Output the (X, Y) coordinate of the center of the cell containing the given text.  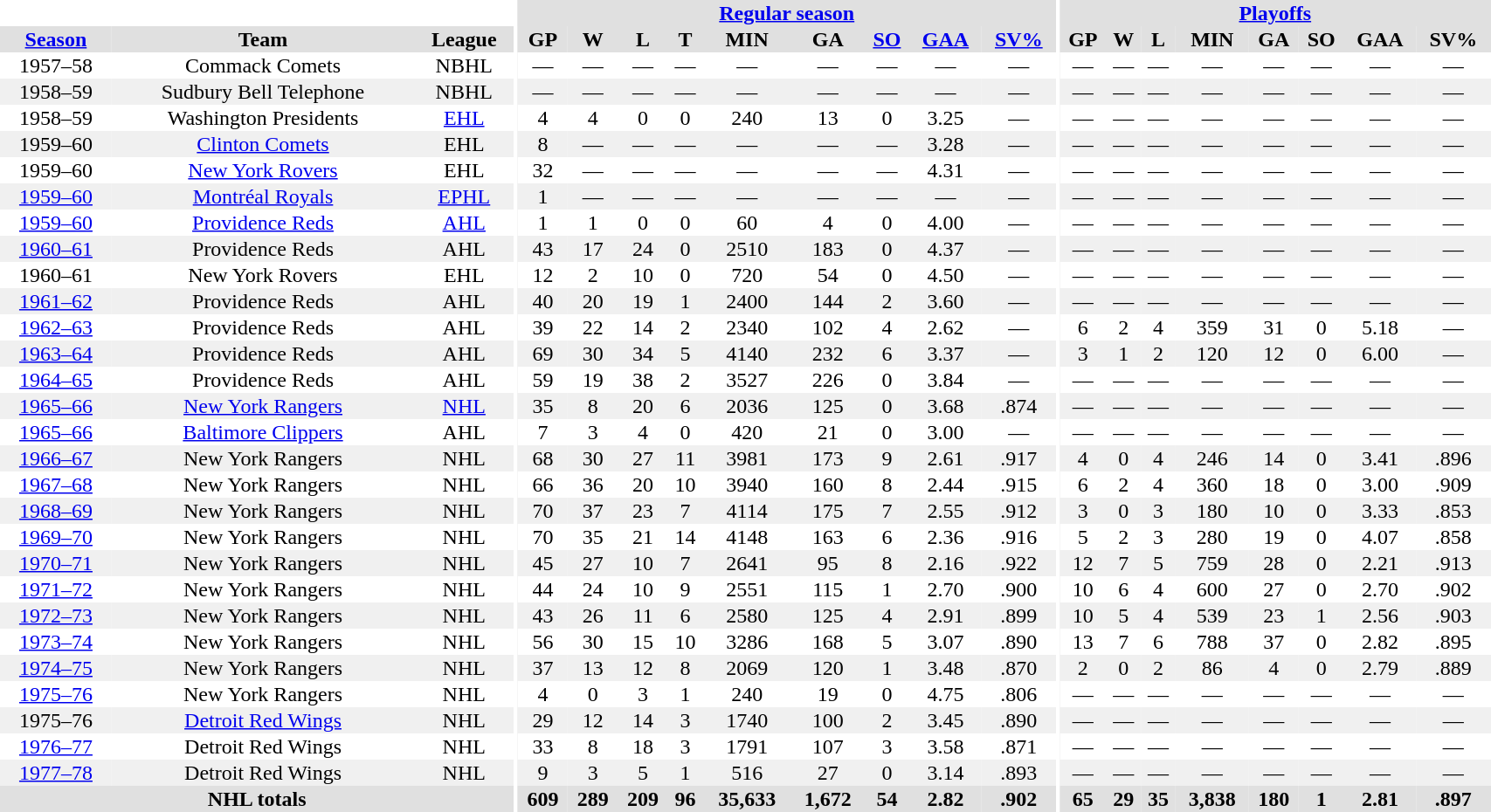
2.79 (1380, 668)
.897 (1453, 799)
T (686, 39)
3.33 (1380, 511)
.903 (1453, 616)
1968–69 (56, 511)
360 (1212, 485)
Playoffs (1275, 13)
1974–75 (56, 668)
.870 (1018, 668)
226 (828, 380)
3.07 (945, 642)
95 (828, 563)
86 (1212, 668)
2.61 (945, 458)
163 (828, 537)
600 (1212, 589)
.853 (1453, 511)
38 (643, 380)
2340 (746, 327)
68 (543, 458)
League (464, 39)
.909 (1453, 485)
3.45 (945, 720)
4.50 (945, 275)
2.21 (1380, 563)
.895 (1453, 642)
3.14 (945, 773)
Washington Presidents (263, 118)
.806 (1018, 694)
28 (1274, 563)
.874 (1018, 406)
.871 (1018, 747)
1967–68 (56, 485)
359 (1212, 327)
2.36 (945, 537)
3,838 (1212, 799)
66 (543, 485)
160 (828, 485)
33 (543, 747)
175 (828, 511)
289 (592, 799)
1957–58 (56, 65)
516 (746, 773)
246 (1212, 458)
32 (543, 170)
100 (828, 720)
2641 (746, 563)
4140 (746, 354)
.922 (1018, 563)
.917 (1018, 458)
3.48 (945, 668)
69 (543, 354)
4.00 (945, 223)
2.16 (945, 563)
Baltimore Clippers (263, 432)
3981 (746, 458)
168 (828, 642)
22 (592, 327)
1962–63 (56, 327)
40 (543, 301)
4114 (746, 511)
.913 (1453, 563)
1966–67 (56, 458)
2069 (746, 668)
2551 (746, 589)
2580 (746, 616)
36 (592, 485)
6.00 (1380, 354)
1977–78 (56, 773)
788 (1212, 642)
2036 (746, 406)
183 (828, 249)
4.75 (945, 694)
420 (746, 432)
17 (592, 249)
3.68 (945, 406)
.896 (1453, 458)
59 (543, 380)
.899 (1018, 616)
1963–64 (56, 354)
Team (263, 39)
Montréal Royals (263, 196)
4.37 (945, 249)
2510 (746, 249)
2.91 (945, 616)
107 (828, 747)
26 (592, 616)
115 (828, 589)
3.37 (945, 354)
280 (1212, 537)
35,633 (746, 799)
232 (828, 354)
.916 (1018, 537)
34 (643, 354)
4148 (746, 537)
45 (543, 563)
96 (686, 799)
2.62 (945, 327)
3.58 (945, 747)
1970–71 (56, 563)
Season (56, 39)
1791 (746, 747)
5.18 (1380, 327)
144 (828, 301)
NHL totals (257, 799)
1,672 (828, 799)
Regular season (787, 13)
609 (543, 799)
1971–72 (56, 589)
1972–73 (56, 616)
56 (543, 642)
31 (1274, 327)
1973–74 (56, 642)
1969–70 (56, 537)
Commack Comets (263, 65)
2.56 (1380, 616)
3.28 (945, 144)
.858 (1453, 537)
2.44 (945, 485)
720 (746, 275)
3527 (746, 380)
3.84 (945, 380)
4.07 (1380, 537)
209 (643, 799)
EPHL (464, 196)
44 (543, 589)
2.81 (1380, 799)
.893 (1018, 773)
2.55 (945, 511)
1740 (746, 720)
539 (1212, 616)
.915 (1018, 485)
60 (746, 223)
Sudbury Bell Telephone (263, 92)
4.31 (945, 170)
Clinton Comets (263, 144)
3.60 (945, 301)
3.41 (1380, 458)
3940 (746, 485)
1976–77 (56, 747)
39 (543, 327)
3.25 (945, 118)
102 (828, 327)
.889 (1453, 668)
.900 (1018, 589)
3286 (746, 642)
1964–65 (56, 380)
173 (828, 458)
1961–62 (56, 301)
.912 (1018, 511)
2400 (746, 301)
759 (1212, 563)
15 (643, 642)
65 (1083, 799)
